Detect which cell encompasses the target text, then output its (x, y) center coordinate. 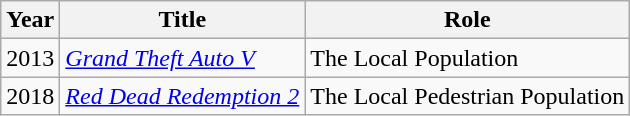
2018 (30, 96)
Grand Theft Auto V (182, 58)
Role (468, 20)
The Local Pedestrian Population (468, 96)
Red Dead Redemption 2 (182, 96)
Title (182, 20)
2013 (30, 58)
The Local Population (468, 58)
Year (30, 20)
